Locate the cell with the specified text and output its [x, y] center coordinate. 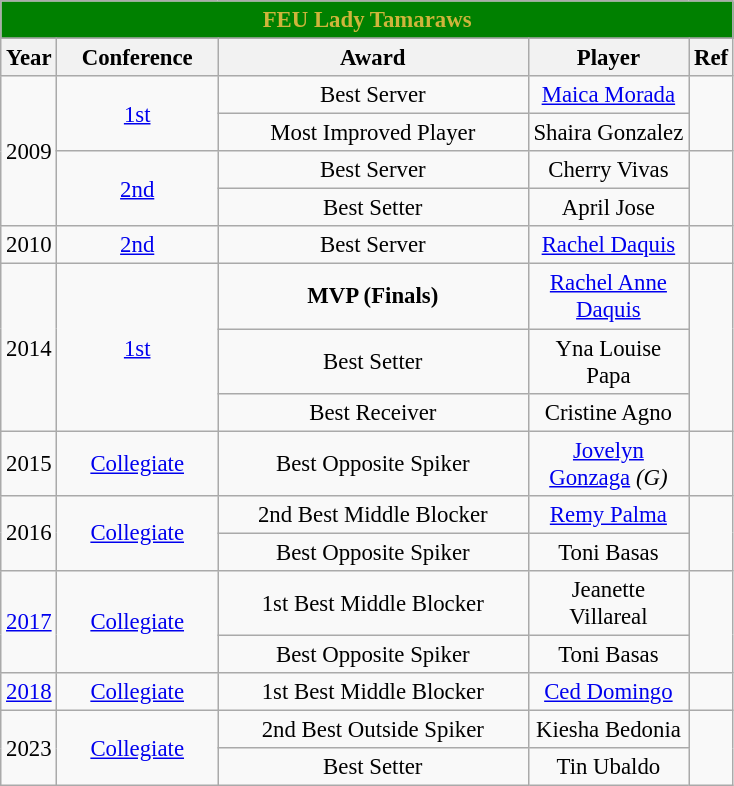
2014 [29, 348]
FEU Lady Tamaraws [368, 20]
2018 [29, 692]
2010 [29, 245]
Cristine Agno [608, 412]
MVP (Finals) [374, 296]
Ced Domingo [608, 692]
Award [374, 58]
2nd Best Outside Spiker [374, 729]
Kiesha Bedonia [608, 729]
Tin Ubaldo [608, 767]
Ref [712, 58]
Cherry Vivas [608, 170]
Rachel Anne Daquis [608, 296]
2nd Best Middle Blocker [374, 514]
Conference [138, 58]
Best Receiver [374, 412]
2016 [29, 532]
Year [29, 58]
Player [608, 58]
Jovelyn Gonzaga (G) [608, 464]
2009 [29, 151]
April Jose [608, 208]
Jeanette Villareal [608, 604]
Maica Morada [608, 95]
Shaira Gonzalez [608, 133]
2023 [29, 748]
Rachel Daquis [608, 245]
2017 [29, 622]
Most Improved Player [374, 133]
2015 [29, 464]
Yna Louise Papa [608, 362]
Remy Palma [608, 514]
